Return the [X, Y] coordinate for the center point of the cell that contains the specified text.  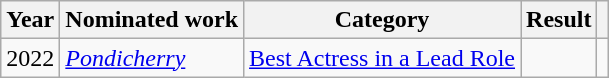
Year [30, 20]
Category [382, 20]
2022 [30, 58]
Nominated work [152, 20]
Result [559, 20]
Best Actress in a Lead Role [382, 58]
Pondicherry [152, 58]
